Detect which cell encompasses the target text, then output its [x, y] center coordinate. 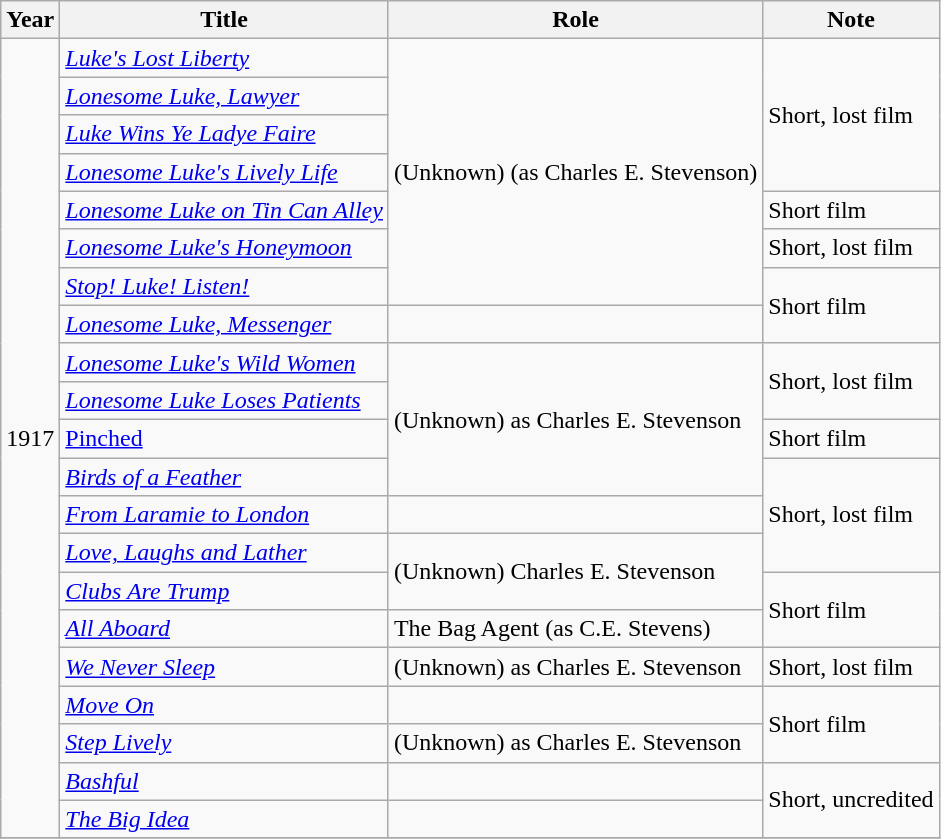
Pinched [224, 438]
Short, uncredited [851, 800]
Luke Wins Ye Ladye Faire [224, 134]
Move On [224, 705]
Lonesome Luke's Honeymoon [224, 248]
(Unknown) Charles E. Stevenson [575, 572]
Lonesome Luke, Lawyer [224, 96]
From Laramie to London [224, 515]
Lonesome Luke Loses Patients [224, 400]
Birds of a Feather [224, 477]
Lonesome Luke, Messenger [224, 324]
Clubs Are Trump [224, 591]
The Bag Agent (as C.E. Stevens) [575, 629]
Year [30, 20]
Luke's Lost Liberty [224, 58]
Note [851, 20]
(Unknown) (as Charles E. Stevenson) [575, 172]
Title [224, 20]
Love, Laughs and Lather [224, 553]
Step Lively [224, 743]
We Never Sleep [224, 667]
All Aboard [224, 629]
Lonesome Luke on Tin Can Alley [224, 210]
Lonesome Luke's Lively Life [224, 172]
Lonesome Luke's Wild Women [224, 362]
Stop! Luke! Listen! [224, 286]
Role [575, 20]
The Big Idea [224, 819]
1917 [30, 438]
Bashful [224, 781]
